Pinpoint the cell where the given text exists, returning its (X, Y) midpoint coordinate. 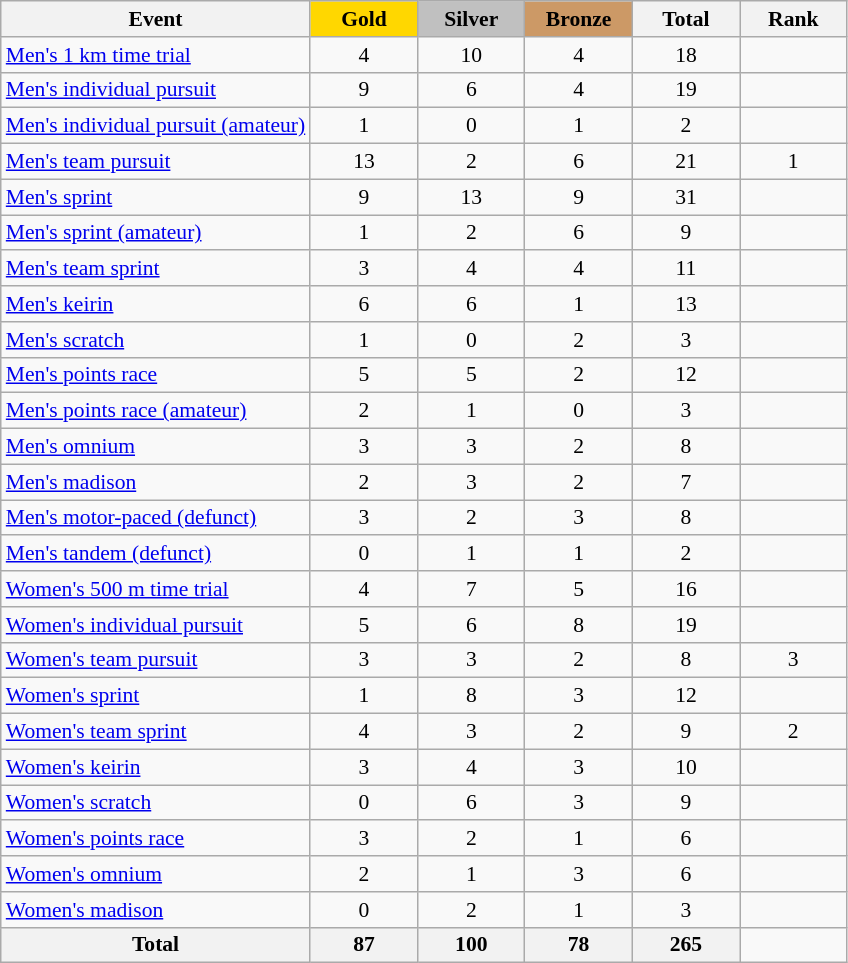
Men's omnium (156, 447)
Women's scratch (156, 803)
Men's individual pursuit (156, 90)
18 (686, 55)
Women's 500 m time trial (156, 589)
Women's madison (156, 910)
Women's team pursuit (156, 660)
16 (686, 589)
Men's points race (amateur) (156, 411)
Event (156, 19)
Men's team sprint (156, 269)
Women's team sprint (156, 732)
Men's tandem (defunct) (156, 554)
11 (686, 269)
100 (472, 945)
Men's individual pursuit (amateur) (156, 126)
Women's keirin (156, 767)
Men's scratch (156, 340)
Men's sprint (156, 197)
Bronze (578, 19)
Men's 1 km time trial (156, 55)
Silver (472, 19)
Men's motor-paced (defunct) (156, 518)
Men's sprint (amateur) (156, 233)
Women's points race (156, 839)
Gold (364, 19)
Rank (794, 19)
265 (686, 945)
21 (686, 162)
Women's individual pursuit (156, 625)
Men's team pursuit (156, 162)
31 (686, 197)
Women's sprint (156, 696)
Men's madison (156, 482)
Men's keirin (156, 304)
87 (364, 945)
Women's omnium (156, 874)
78 (578, 945)
Men's points race (156, 375)
